Output the (X, Y) coordinate of the center of the cell containing the given text.  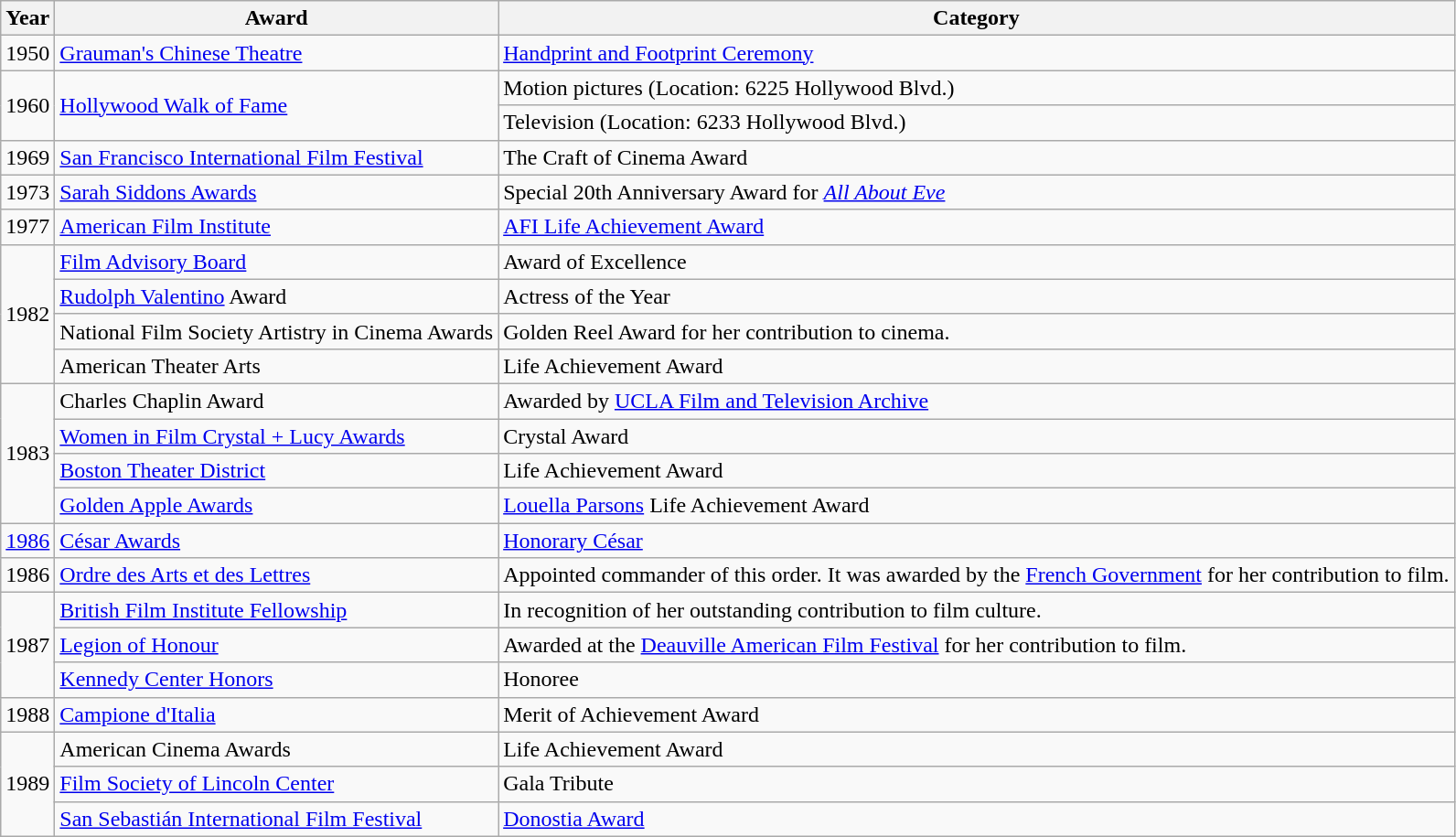
Donostia Award (977, 819)
Women in Film Crystal + Lucy Awards (276, 436)
Awarded at the Deauville American Film Festival for her contribution to film. (977, 645)
Appointed commander of this order. It was awarded by the French Government for her contribution to film. (977, 575)
National Film Society Artistry in Cinema Awards (276, 331)
Kennedy Center Honors (276, 680)
Boston Theater District (276, 471)
Charles Chaplin Award (276, 401)
In recognition of her outstanding contribution to film culture. (977, 610)
Merit of Achievement Award (977, 714)
Awarded by UCLA Film and Television Archive (977, 401)
Crystal Award (977, 436)
Honoree (977, 680)
1960 (27, 105)
The Craft of Cinema Award (977, 157)
Golden Apple Awards (276, 506)
Motion pictures (Location: 6225 Hollywood Blvd.) (977, 88)
British Film Institute Fellowship (276, 610)
Golden Reel Award for her contribution to cinema. (977, 331)
AFI Life Achievement Award (977, 227)
Grauman's Chinese Theatre (276, 53)
Gala Tribute (977, 784)
1989 (27, 784)
Actress of the Year (977, 296)
1983 (27, 453)
1977 (27, 227)
Film Society of Lincoln Center (276, 784)
Special 20th Anniversary Award for All About Eve (977, 192)
César Awards (276, 541)
Award (276, 18)
Rudolph Valentino Award (276, 296)
Honorary César (977, 541)
1950 (27, 53)
Sarah Siddons Awards (276, 192)
Television (Location: 6233 Hollywood Blvd.) (977, 123)
Year (27, 18)
American Film Institute (276, 227)
1969 (27, 157)
American Theater Arts (276, 366)
Handprint and Footprint Ceremony (977, 53)
Louella Parsons Life Achievement Award (977, 506)
American Cinema Awards (276, 749)
1973 (27, 192)
Award of Excellence (977, 262)
San Francisco International Film Festival (276, 157)
Hollywood Walk of Fame (276, 105)
1987 (27, 645)
1988 (27, 714)
San Sebastián International Film Festival (276, 819)
Category (977, 18)
Film Advisory Board (276, 262)
Ordre des Arts et des Lettres (276, 575)
Legion of Honour (276, 645)
Campione d'Italia (276, 714)
1982 (27, 314)
